Search for the cell housing the specified text and yield its (X, Y) center coordinate. 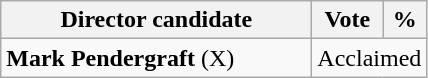
Acclaimed (370, 58)
Director candidate (156, 20)
Mark Pendergraft (X) (156, 58)
% (405, 20)
Vote (348, 20)
